From the cell containing the given text, extract its center point as [X, Y] coordinate. 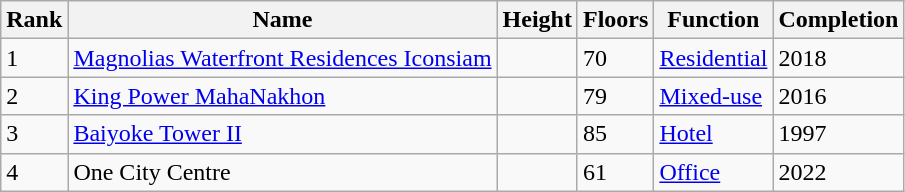
1997 [838, 134]
70 [615, 58]
3 [34, 134]
4 [34, 172]
2 [34, 96]
2022 [838, 172]
Mixed-use [714, 96]
2018 [838, 58]
Hotel [714, 134]
79 [615, 96]
Residential [714, 58]
Name [282, 20]
Function [714, 20]
Baiyoke Tower II [282, 134]
Floors [615, 20]
Height [537, 20]
Magnolias Waterfront Residences Iconsiam [282, 58]
85 [615, 134]
Office [714, 172]
King Power MahaNakhon [282, 96]
One City Centre [282, 172]
1 [34, 58]
Rank [34, 20]
Completion [838, 20]
61 [615, 172]
2016 [838, 96]
